Extract the (X, Y) coordinate from the center of the cell holding the provided text.  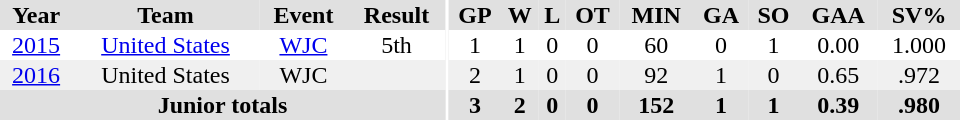
Event (304, 15)
Result (396, 15)
SO (774, 15)
OT (592, 15)
W (520, 15)
0.39 (838, 105)
Team (166, 15)
SV% (919, 15)
0.65 (838, 75)
3 (474, 105)
92 (656, 75)
L (552, 15)
Junior totals (222, 105)
152 (656, 105)
5th (396, 45)
GP (474, 15)
.980 (919, 105)
GAA (838, 15)
GA (720, 15)
2015 (36, 45)
MIN (656, 15)
60 (656, 45)
1.000 (919, 45)
.972 (919, 75)
0.00 (838, 45)
2016 (36, 75)
Year (36, 15)
